From the cell containing the given text, extract its center point as [x, y] coordinate. 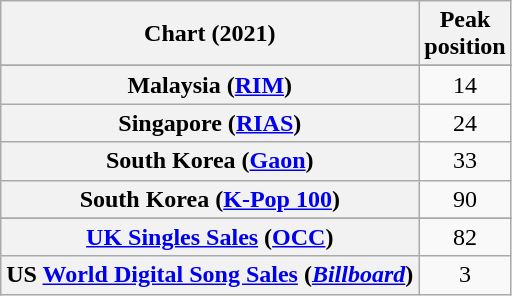
Malaysia (RIM) [210, 85]
24 [465, 123]
Singapore (RIAS) [210, 123]
UK Singles Sales (OCC) [210, 237]
South Korea (Gaon) [210, 161]
90 [465, 199]
Chart (2021) [210, 34]
Peakposition [465, 34]
33 [465, 161]
14 [465, 85]
3 [465, 275]
82 [465, 237]
South Korea (K-Pop 100) [210, 199]
US World Digital Song Sales (Billboard) [210, 275]
